Locate the cell with the specified text and output its [X, Y] center coordinate. 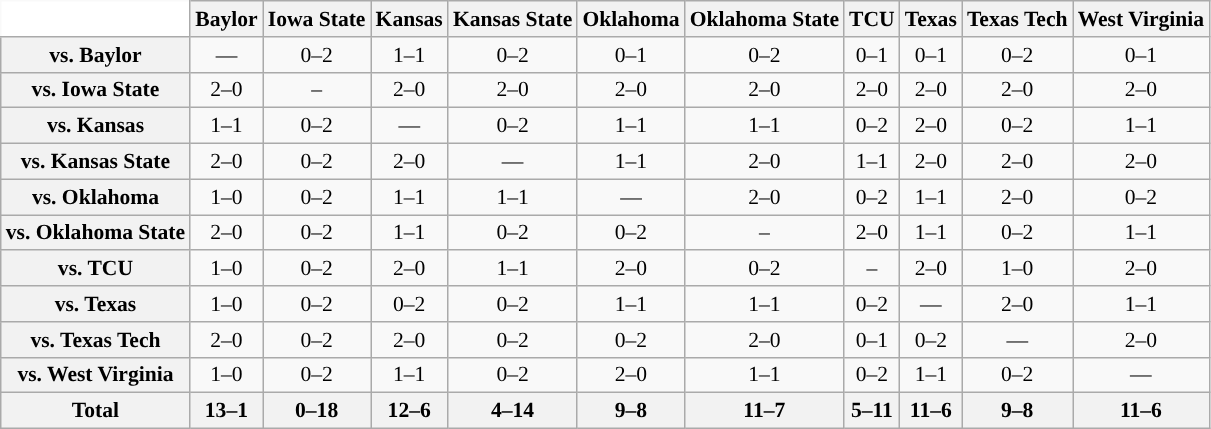
vs. West Virginia [96, 375]
vs. Kansas [96, 126]
TCU [872, 19]
13–1 [226, 411]
West Virginia [1142, 19]
vs. Baylor [96, 55]
Texas [931, 19]
vs. Texas [96, 304]
0–18 [317, 411]
Kansas [410, 19]
Baylor [226, 19]
Texas Tech [1018, 19]
vs. TCU [96, 269]
Total [96, 411]
12–6 [410, 411]
vs. Texas Tech [96, 340]
vs. Oklahoma [96, 197]
vs. Kansas State [96, 162]
11–7 [764, 411]
Iowa State [317, 19]
Kansas State [512, 19]
Oklahoma State [764, 19]
vs. Oklahoma State [96, 233]
4–14 [512, 411]
vs. Iowa State [96, 90]
5–11 [872, 411]
Oklahoma [630, 19]
